Pinpoint the cell where the given text exists, returning its [x, y] midpoint coordinate. 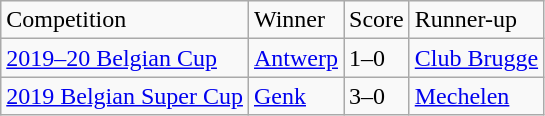
Winner [296, 20]
Runner-up [476, 20]
Antwerp [296, 58]
2019 Belgian Super Cup [125, 96]
Club Brugge [476, 58]
Competition [125, 20]
Score [377, 20]
2019–20 Belgian Cup [125, 58]
3–0 [377, 96]
Mechelen [476, 96]
1–0 [377, 58]
Genk [296, 96]
